Extract the (x, y) coordinate from the center of the cell holding the provided text.  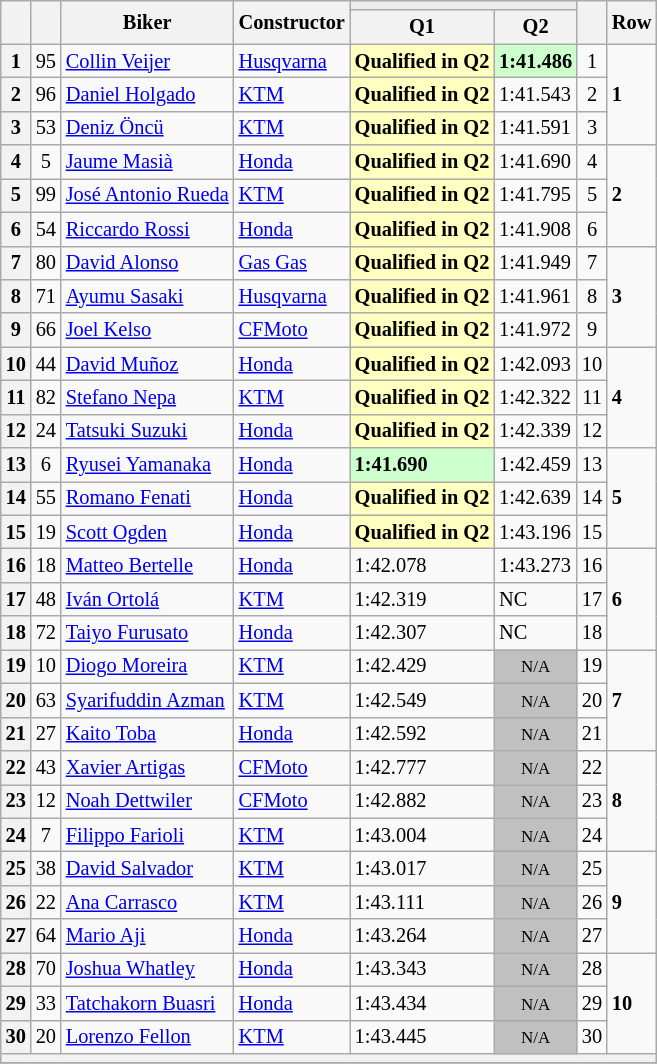
1:42.093 (536, 364)
1:42.307 (422, 633)
70 (46, 969)
1:42.592 (422, 734)
54 (46, 229)
Gas Gas (292, 263)
1:41.949 (536, 263)
71 (46, 296)
Joel Kelso (148, 330)
1:42.339 (536, 431)
Mario Aji (148, 936)
1:43.004 (422, 835)
Q1 (422, 27)
1:41.486 (536, 61)
Jaume Masià (148, 162)
1:42.429 (422, 666)
55 (46, 498)
1:42.319 (422, 599)
Iván Ortolá (148, 599)
66 (46, 330)
1:43.111 (422, 902)
33 (46, 1003)
1:41.591 (536, 128)
Biker (148, 22)
1:43.434 (422, 1003)
96 (46, 94)
Deniz Öncü (148, 128)
Collin Veijer (148, 61)
1:43.264 (422, 936)
38 (46, 868)
82 (46, 397)
64 (46, 936)
Taiyo Furusato (148, 633)
1:42.777 (422, 767)
Riccardo Rossi (148, 229)
Ayumu Sasaki (148, 296)
1:43.017 (422, 868)
1:42.639 (536, 498)
Joshua Whatley (148, 969)
Tatchakorn Buasri (148, 1003)
Stefano Nepa (148, 397)
1:41.543 (536, 94)
Romano Fenati (148, 498)
Ana Carrasco (148, 902)
David Muñoz (148, 364)
Xavier Artigas (148, 767)
1:41.961 (536, 296)
95 (46, 61)
1:43.196 (536, 532)
1:42.882 (422, 801)
David Salvador (148, 868)
44 (46, 364)
Scott Ogden (148, 532)
Row (632, 22)
Filippo Farioli (148, 835)
Lorenzo Fellon (148, 1037)
Noah Dettwiler (148, 801)
43 (46, 767)
Syarifuddin Azman (148, 700)
1:43.343 (422, 969)
72 (46, 633)
1:42.459 (536, 465)
1:42.078 (422, 565)
1:42.549 (422, 700)
99 (46, 195)
Constructor (292, 22)
José Antonio Rueda (148, 195)
David Alonso (148, 263)
53 (46, 128)
Kaito Toba (148, 734)
Daniel Holgado (148, 94)
Diogo Moreira (148, 666)
1:43.445 (422, 1037)
1:42.322 (536, 397)
48 (46, 599)
1:43.273 (536, 565)
Matteo Bertelle (148, 565)
63 (46, 700)
Q2 (536, 27)
1:41.908 (536, 229)
1:41.972 (536, 330)
Tatsuki Suzuki (148, 431)
80 (46, 263)
Ryusei Yamanaka (148, 465)
1:41.795 (536, 195)
